Detect which cell encompasses the target text, then output its [x, y] center coordinate. 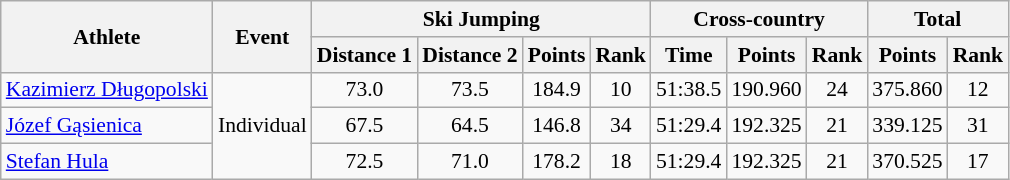
34 [620, 126]
12 [978, 90]
Athlete [107, 36]
Distance 2 [470, 55]
64.5 [470, 126]
184.9 [557, 90]
146.8 [557, 126]
73.5 [470, 90]
Distance 1 [364, 55]
Total [938, 19]
Individual [262, 126]
Stefan Hula [107, 162]
Józef Gąsienica [107, 126]
18 [620, 162]
72.5 [364, 162]
Time [688, 55]
73.0 [364, 90]
Cross-country [759, 19]
178.2 [557, 162]
370.525 [907, 162]
339.125 [907, 126]
375.860 [907, 90]
71.0 [470, 162]
17 [978, 162]
24 [838, 90]
190.960 [766, 90]
31 [978, 126]
Ski Jumping [482, 19]
Kazimierz Długopolski [107, 90]
Event [262, 36]
67.5 [364, 126]
51:38.5 [688, 90]
10 [620, 90]
